For the text-containing cell, return its midpoint in [x, y] coordinate format. 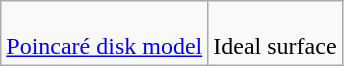
Ideal surface [275, 34]
Poincaré disk model [104, 34]
